Locate the cell with the specified text and output its (x, y) center coordinate. 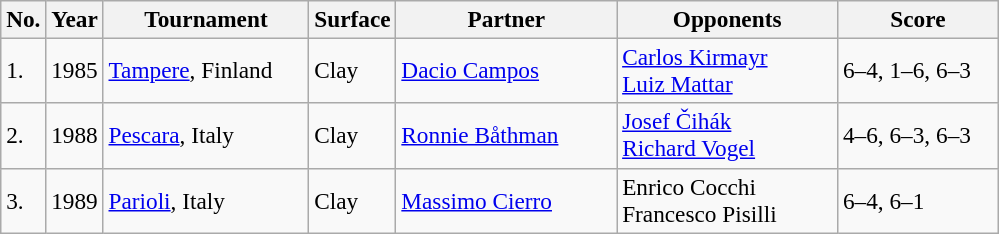
Opponents (728, 19)
Massimo Cierro (506, 200)
4–6, 6–3, 6–3 (918, 136)
3. (24, 200)
Surface (352, 19)
1. (24, 70)
Score (918, 19)
Enrico Cocchi Francesco Pisilli (728, 200)
Year (74, 19)
1985 (74, 70)
Dacio Campos (506, 70)
Tampere, Finland (206, 70)
6–4, 6–1 (918, 200)
1989 (74, 200)
Partner (506, 19)
No. (24, 19)
1988 (74, 136)
Carlos Kirmayr Luiz Mattar (728, 70)
Parioli, Italy (206, 200)
Josef Čihák Richard Vogel (728, 136)
2. (24, 136)
6–4, 1–6, 6–3 (918, 70)
Tournament (206, 19)
Pescara, Italy (206, 136)
Ronnie Båthman (506, 136)
